Output the [x, y] coordinate of the center of the cell containing the given text.  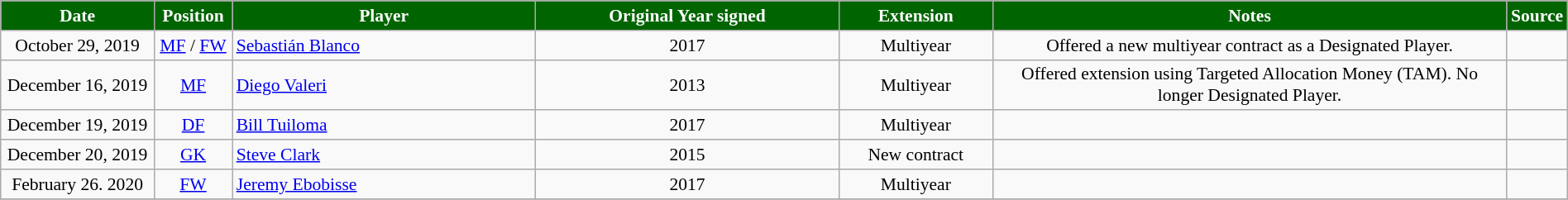
Extension [915, 16]
December 20, 2019 [78, 155]
New contract [915, 155]
Sebastián Blanco [384, 45]
Source [1537, 16]
FW [193, 184]
Steve Clark [384, 155]
Player [384, 16]
Offered a new multiyear contract as a Designated Player. [1250, 45]
October 29, 2019 [78, 45]
Diego Valeri [384, 84]
Offered extension using Targeted Allocation Money (TAM). No longer Designated Player. [1250, 84]
DF [193, 126]
December 19, 2019 [78, 126]
Notes [1250, 16]
December 16, 2019 [78, 84]
2015 [688, 155]
Position [193, 16]
MF / FW [193, 45]
Original Year signed [688, 16]
February 26. 2020 [78, 184]
Date [78, 16]
2013 [688, 84]
MF [193, 84]
GK [193, 155]
Bill Tuiloma [384, 126]
Jeremy Ebobisse [384, 184]
